Determine the [x, y] coordinate at the center of the cell enclosing the given text.  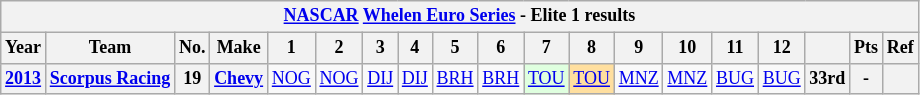
8 [592, 48]
- [866, 78]
11 [736, 48]
33rd [828, 78]
1 [291, 48]
2 [339, 48]
Chevy [239, 78]
NASCAR Whelen Euro Series - Elite 1 results [460, 16]
12 [782, 48]
7 [546, 48]
Team [110, 48]
Make [239, 48]
5 [455, 48]
9 [638, 48]
4 [416, 48]
2013 [24, 78]
6 [501, 48]
Scorpus Racing [110, 78]
3 [380, 48]
10 [688, 48]
Year [24, 48]
No. [192, 48]
19 [192, 78]
Ref [900, 48]
Pts [866, 48]
